Determine the [x, y] coordinate at the center of the cell enclosing the given text.  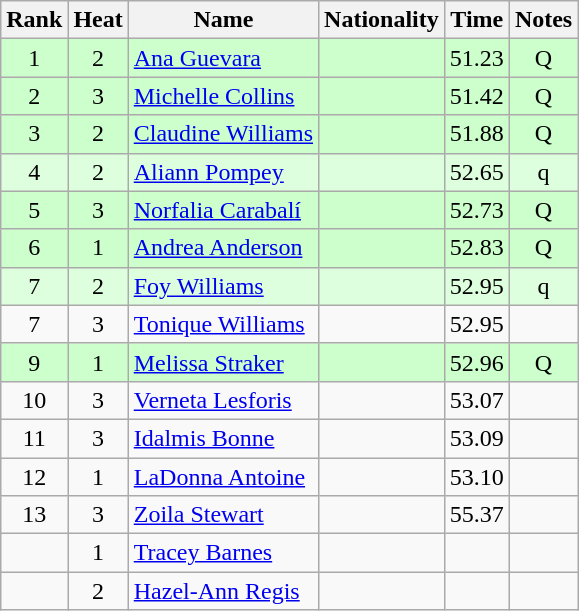
Nationality [382, 20]
6 [34, 248]
Tracey Barnes [223, 553]
53.07 [476, 400]
Foy Williams [223, 286]
52.96 [476, 362]
Ana Guevara [223, 58]
Idalmis Bonne [223, 438]
4 [34, 172]
51.88 [476, 134]
9 [34, 362]
52.73 [476, 210]
13 [34, 515]
Melissa Straker [223, 362]
Norfalia Carabalí [223, 210]
Aliann Pompey [223, 172]
LaDonna Antoine [223, 477]
Zoila Stewart [223, 515]
51.42 [476, 96]
12 [34, 477]
52.83 [476, 248]
5 [34, 210]
53.10 [476, 477]
11 [34, 438]
Claudine Williams [223, 134]
Notes [543, 20]
Rank [34, 20]
53.09 [476, 438]
Andrea Anderson [223, 248]
10 [34, 400]
Michelle Collins [223, 96]
Hazel-Ann Regis [223, 591]
Time [476, 20]
52.65 [476, 172]
55.37 [476, 515]
Tonique Williams [223, 324]
Name [223, 20]
Verneta Lesforis [223, 400]
Heat [98, 20]
51.23 [476, 58]
